Find where the given text appears and provide that cell's center as [X, Y] coordinate. 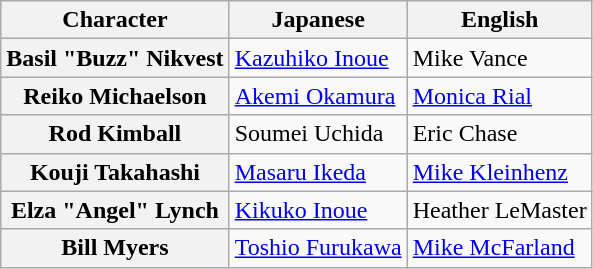
Mike Vance [500, 58]
Bill Myers [115, 248]
Kikuko Inoue [318, 210]
Character [115, 20]
English [500, 20]
Basil "Buzz" Nikvest [115, 58]
Toshio Furukawa [318, 248]
Kouji Takahashi [115, 172]
Monica Rial [500, 96]
Elza "Angel" Lynch [115, 210]
Rod Kimball [115, 134]
Akemi Okamura [318, 96]
Eric Chase [500, 134]
Masaru Ikeda [318, 172]
Heather LeMaster [500, 210]
Reiko Michaelson [115, 96]
Kazuhiko Inoue [318, 58]
Japanese [318, 20]
Mike Kleinhenz [500, 172]
Soumei Uchida [318, 134]
Mike McFarland [500, 248]
